For the text-containing cell, return its midpoint in (x, y) coordinate format. 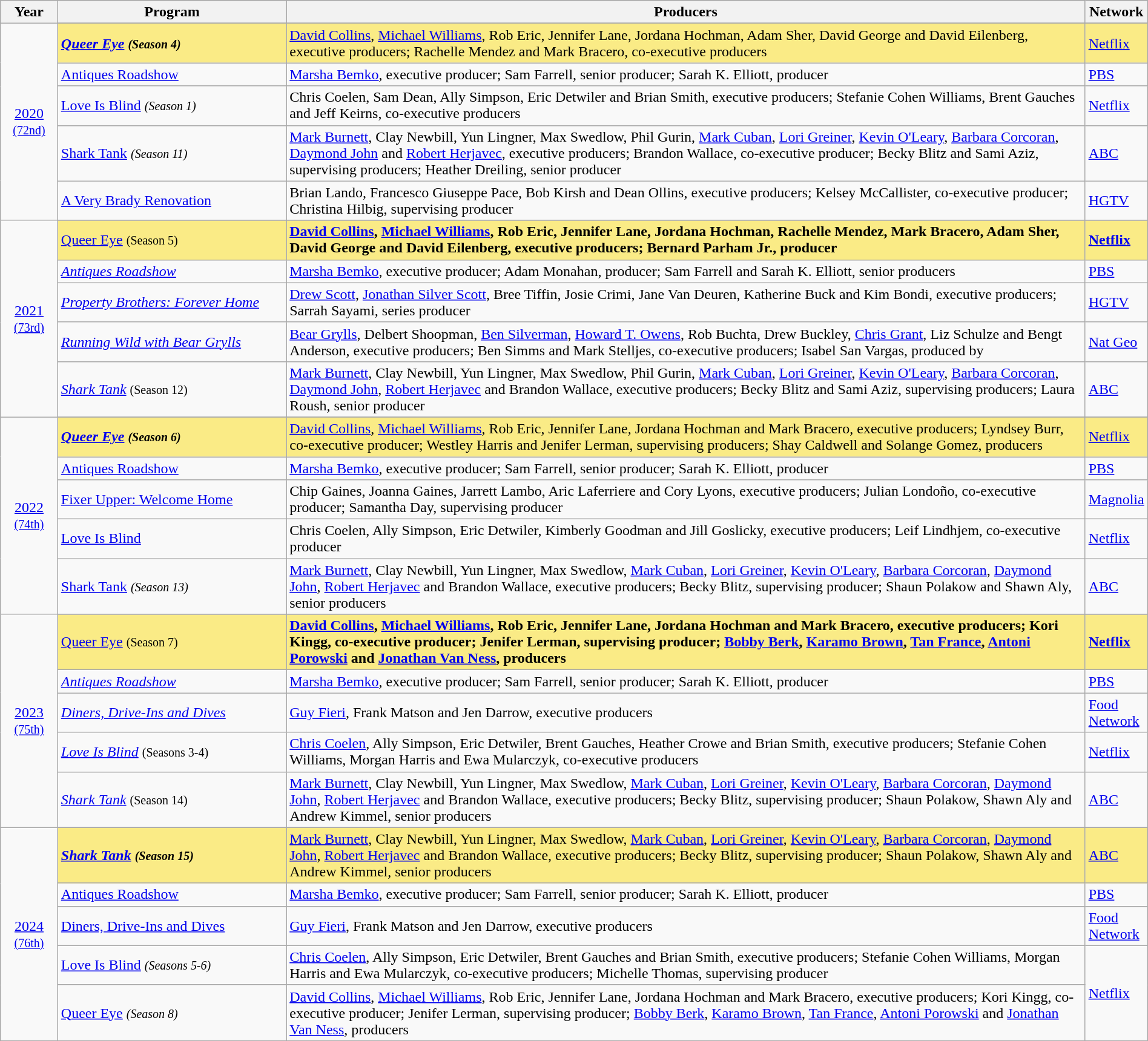
2024(76th) (29, 934)
Love Is Blind (Seasons 5-6) (172, 965)
2020(72nd) (29, 122)
Magnolia (1117, 500)
Marsha Bemko, executive producer; Adam Monahan, producer; Sam Farrell and Sarah K. Elliott, senior producers (685, 271)
Year (29, 12)
Queer Eye (Season 5) (172, 240)
Chris Coelen, Ally Simpson, Eric Detwiler, Kimberly Goodman and Jill Goslicky, executive producers; Leif Lindhjem, co-executive producer (685, 539)
2023(75th) (29, 721)
Shark Tank (Season 13) (172, 586)
A Very Brady Renovation (172, 201)
Queer Eye (Season 6) (172, 437)
Property Brothers: Forever Home (172, 303)
Shark Tank (Season 11) (172, 153)
Producers (685, 12)
Running Wild with Bear Grylls (172, 341)
Nat Geo (1117, 341)
Fixer Upper: Welcome Home (172, 500)
Queer Eye (Season 8) (172, 1013)
2021(73rd) (29, 318)
Shark Tank (Season 15) (172, 855)
Shark Tank (Season 14) (172, 800)
Network (1117, 12)
Love Is Blind (172, 539)
Love Is Blind (Season 1) (172, 105)
Queer Eye (Season 4) (172, 44)
Program (172, 12)
Love Is Blind (Seasons 3-4) (172, 752)
2022(74th) (29, 516)
Queer Eye (Season 7) (172, 642)
Shark Tank (Season 12) (172, 389)
